Return the [X, Y] coordinate for the center point of the cell that contains the specified text.  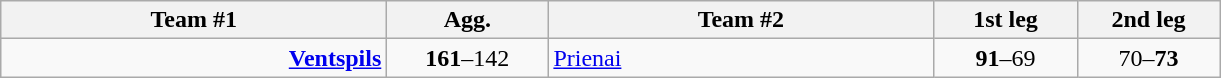
2nd leg [1148, 20]
Agg. [468, 20]
91–69 [1006, 58]
Team #1 [194, 20]
Team #2 [741, 20]
1st leg [1006, 20]
161–142 [468, 58]
Prienai [741, 58]
70–73 [1148, 58]
Ventspils [194, 58]
